Find where the given text appears and provide that cell's center as (X, Y) coordinate. 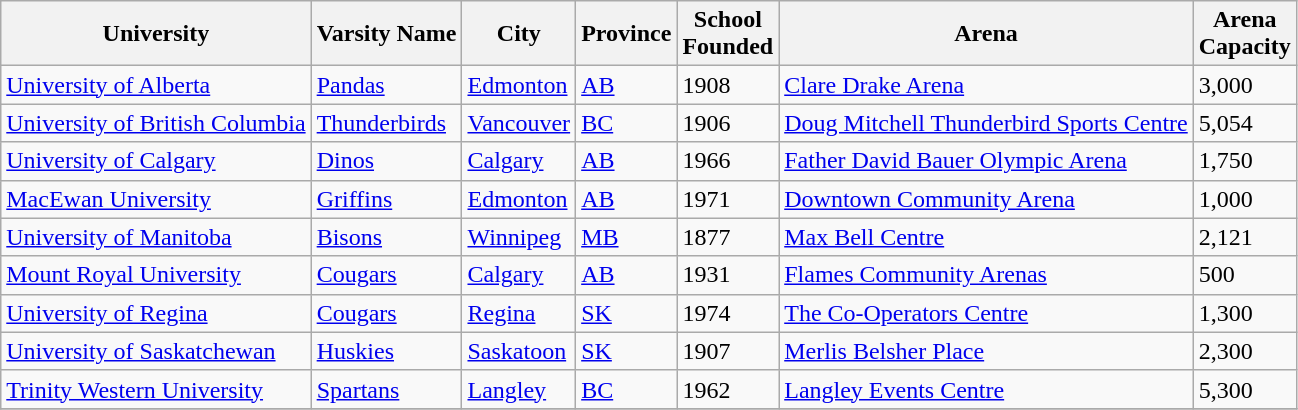
University of Regina (156, 313)
MB (626, 237)
University of Calgary (156, 161)
University of British Columbia (156, 123)
MacEwan University (156, 199)
Griffins (386, 199)
Trinity Western University (156, 389)
Winnipeg (519, 237)
Mount Royal University (156, 275)
2,300 (1244, 351)
Langley (519, 389)
The Co-Operators Centre (986, 313)
Flames Community Arenas (986, 275)
Regina (519, 313)
1966 (728, 161)
SchoolFounded (728, 34)
University of Alberta (156, 85)
1907 (728, 351)
5,300 (1244, 389)
Saskatoon (519, 351)
University of Saskatchewan (156, 351)
Dinos (386, 161)
1877 (728, 237)
3,000 (1244, 85)
1908 (728, 85)
City (519, 34)
Varsity Name (386, 34)
1974 (728, 313)
1,300 (1244, 313)
ArenaCapacity (1244, 34)
Arena (986, 34)
5,054 (1244, 123)
1962 (728, 389)
University of Manitoba (156, 237)
1971 (728, 199)
1906 (728, 123)
1931 (728, 275)
Merlis Belsher Place (986, 351)
Bisons (386, 237)
Pandas (386, 85)
Thunderbirds (386, 123)
Langley Events Centre (986, 389)
Downtown Community Arena (986, 199)
Spartans (386, 389)
Father David Bauer Olympic Arena (986, 161)
University (156, 34)
Huskies (386, 351)
Max Bell Centre (986, 237)
Doug Mitchell Thunderbird Sports Centre (986, 123)
Clare Drake Arena (986, 85)
1,750 (1244, 161)
Vancouver (519, 123)
Province (626, 34)
500 (1244, 275)
2,121 (1244, 237)
1,000 (1244, 199)
